For the text-containing cell, return its midpoint in (X, Y) coordinate format. 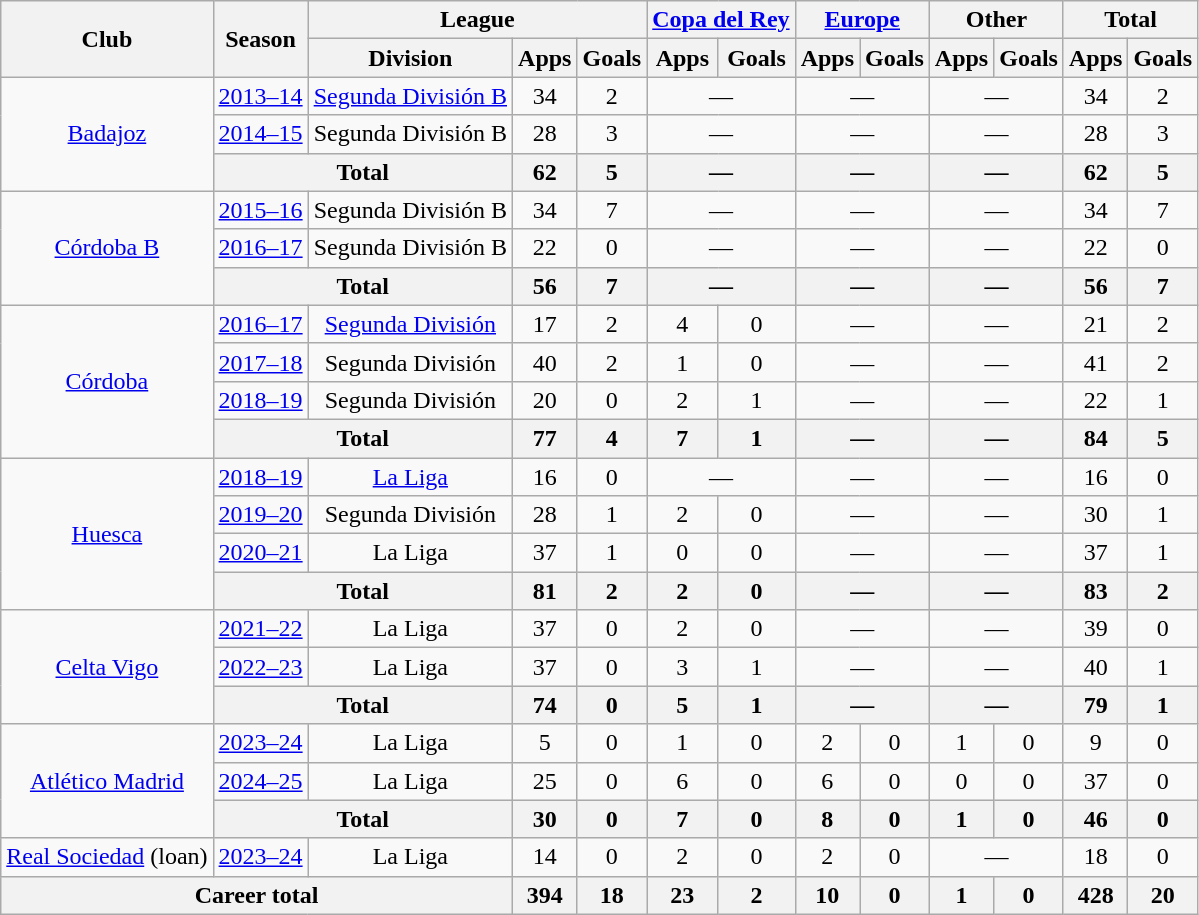
Copa del Rey (721, 20)
39 (1095, 629)
81 (545, 591)
League (478, 20)
17 (545, 324)
Celta Vigo (107, 667)
2013–14 (260, 96)
84 (1095, 438)
2019–20 (260, 515)
2020–21 (260, 553)
Other (996, 20)
79 (1095, 705)
21 (1095, 324)
46 (1095, 819)
Division (410, 58)
428 (1095, 895)
74 (545, 705)
Badajoz (107, 134)
Career total (257, 895)
Huesca (107, 534)
394 (545, 895)
23 (682, 895)
Atlético Madrid (107, 781)
Europe (862, 20)
2015–16 (260, 210)
Real Sociedad (loan) (107, 857)
14 (545, 857)
2014–15 (260, 134)
2022–23 (260, 667)
2024–25 (260, 781)
Club (107, 39)
9 (1095, 743)
2017–18 (260, 362)
Córdoba B (107, 248)
Season (260, 39)
10 (827, 895)
2021–22 (260, 629)
41 (1095, 362)
77 (545, 438)
8 (827, 819)
83 (1095, 591)
Córdoba (107, 381)
25 (545, 781)
